Pinpoint the cell where the given text exists, returning its (x, y) midpoint coordinate. 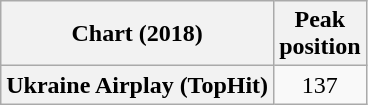
Chart (2018) (138, 34)
137 (320, 85)
Peakposition (320, 34)
Ukraine Airplay (TopHit) (138, 85)
